Output the (X, Y) coordinate of the center of the cell containing the given text.  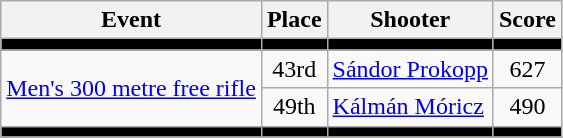
Kálmán Móricz (410, 107)
Place (294, 20)
627 (527, 69)
Sándor Prokopp (410, 69)
Men's 300 metre free rifle (132, 88)
49th (294, 107)
Event (132, 20)
Shooter (410, 20)
43rd (294, 69)
490 (527, 107)
Score (527, 20)
